Pinpoint the cell where the given text exists, returning its [x, y] midpoint coordinate. 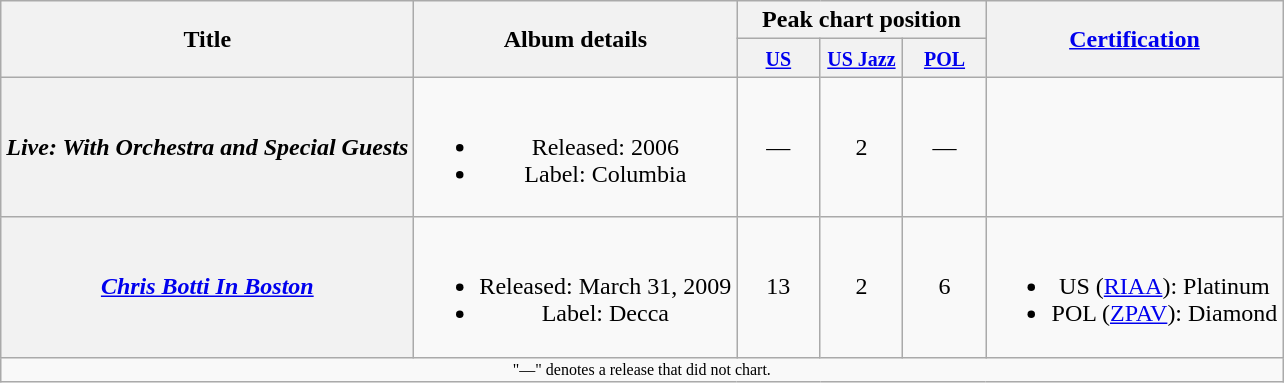
US (RIAA): PlatinumPOL (ZPAV): Diamond [1134, 287]
POL [944, 58]
Album details [576, 39]
Released: 2006Label: Columbia [576, 147]
Live: With Orchestra and Special Guests [208, 147]
Certification [1134, 39]
US [778, 58]
Released: March 31, 2009Label: Decca [576, 287]
US Jazz [862, 58]
Title [208, 39]
Chris Botti In Boston [208, 287]
"—" denotes a release that did not chart. [642, 369]
6 [944, 287]
Peak chart position [862, 20]
13 [778, 287]
